Search for the cell housing the specified text and yield its (X, Y) center coordinate. 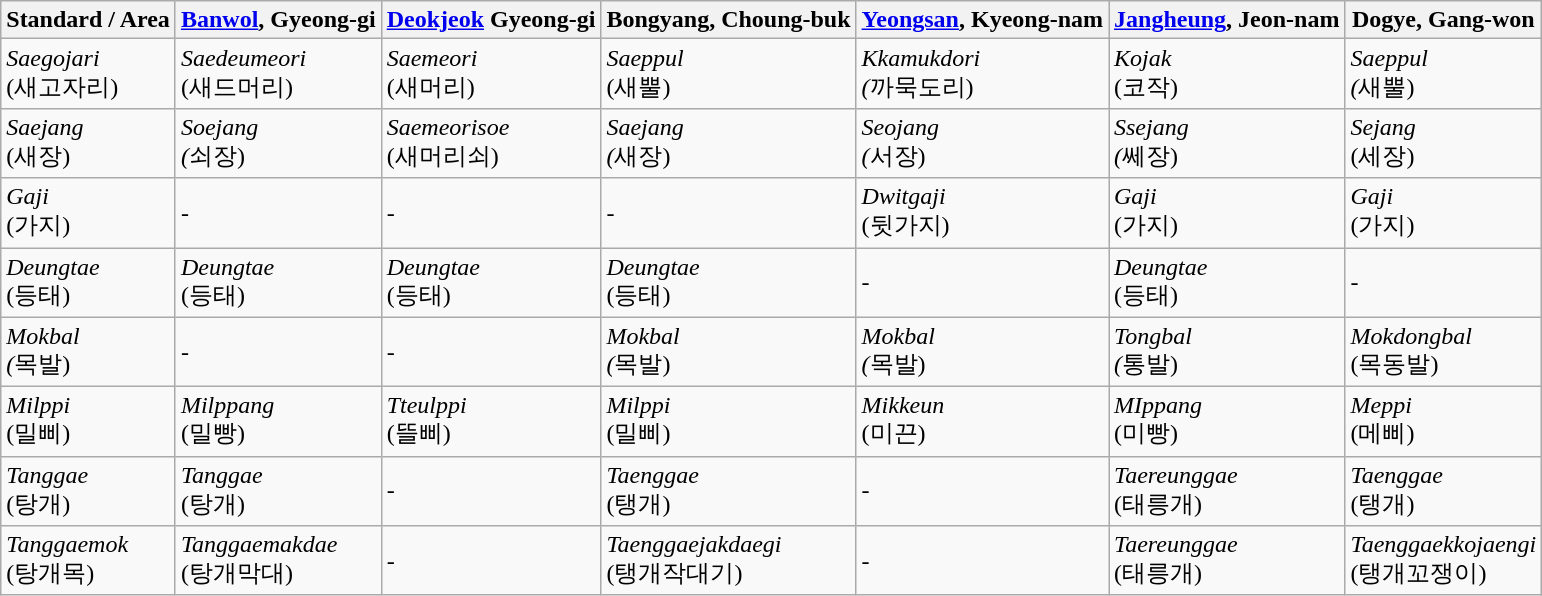
Taenggaekkojaengi(탱개꼬쟁이) (1444, 561)
Gaji (가지) (1226, 213)
Jangheung, Jeon-nam (1226, 20)
Meppi(메삐) (1444, 422)
Yeongsan, Kyeong-nam (982, 20)
Banwol, Gyeong-gi (278, 20)
Soejang(쇠장) (278, 143)
Kojak(코작) (1226, 74)
Dogye, Gang-won (1444, 20)
Dwitgaji(뒷가지) (982, 213)
MIppang(미빵) (1226, 422)
Sejang(세장) (1444, 143)
Seojang(서장) (982, 143)
Saedeumeori(새드머리) (278, 74)
Mokdongbal(목동발) (1444, 352)
Saemeorisoe(새머리쇠) (491, 143)
Saegojari(새고자리) (88, 74)
Deokjeok Gyeong-gi (491, 20)
Tteulppi(뜰삐) (491, 422)
Tanggaemakdae(탕개막대) (278, 561)
Saemeori(새머리) (491, 74)
Milppang(밀빵) (278, 422)
Standard / Area (88, 20)
Tanggaemok(탕개목) (88, 561)
Taenggaejakdaegi(탱개작대기) (728, 561)
Bongyang, Choung-buk (728, 20)
Tongbal(통발) (1226, 352)
Ssejang(쎄장) (1226, 143)
Kkamukdori (까묵도리) (982, 74)
Mikkeun(미끈) (982, 422)
